Scan for the cell matching the given text and deliver its (X, Y) coordinate at center. 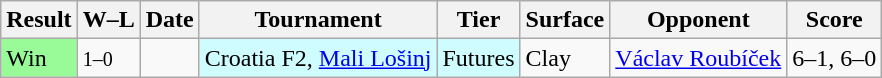
Croatia F2, Mali Lošinj (318, 58)
Score (834, 20)
Futures (478, 58)
6–1, 6–0 (834, 58)
Surface (565, 20)
Václav Roubíček (698, 58)
Clay (565, 58)
W–L (108, 20)
1–0 (108, 58)
Date (170, 20)
Win (39, 58)
Result (39, 20)
Tier (478, 20)
Opponent (698, 20)
Tournament (318, 20)
